From the cell containing the given text, extract its center point as (x, y) coordinate. 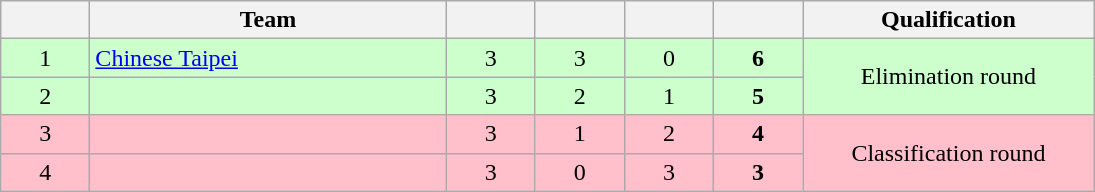
Team (268, 20)
6 (758, 58)
5 (758, 96)
Chinese Taipei (268, 58)
Elimination round (949, 77)
Classification round (949, 153)
Qualification (949, 20)
